Search for the cell housing the specified text and yield its [x, y] center coordinate. 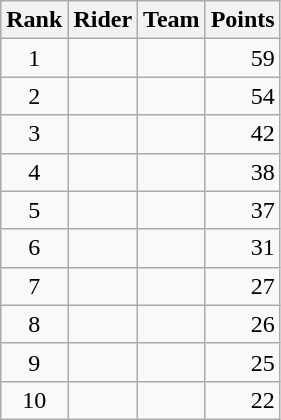
38 [242, 172]
Team [172, 20]
37 [242, 210]
9 [34, 362]
6 [34, 248]
10 [34, 400]
27 [242, 286]
5 [34, 210]
54 [242, 96]
4 [34, 172]
Points [242, 20]
8 [34, 324]
31 [242, 248]
Rank [34, 20]
2 [34, 96]
59 [242, 58]
3 [34, 134]
1 [34, 58]
42 [242, 134]
7 [34, 286]
25 [242, 362]
22 [242, 400]
26 [242, 324]
Rider [103, 20]
